Find where the given text appears and provide that cell's center as (X, Y) coordinate. 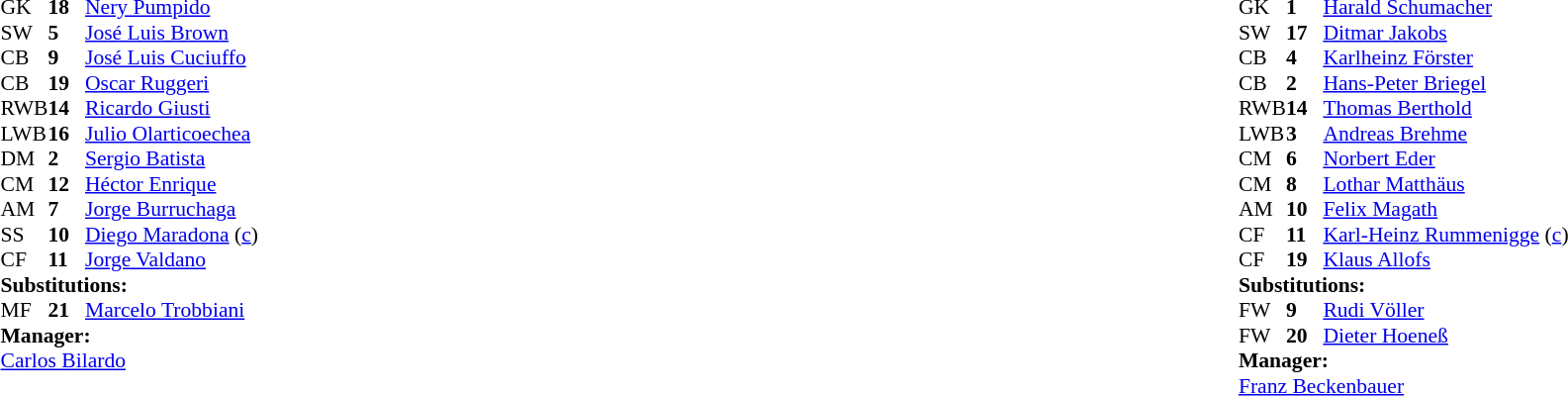
Klaus Allofs (1445, 260)
Ditmar Jakobs (1445, 33)
Carlos Bilardo (129, 361)
Norbert Eder (1445, 159)
Substitutions: (129, 285)
17 (1305, 33)
3 (1305, 134)
Rudi Völler (1445, 310)
José Luis Cuciuffo (172, 58)
Dieter Hoeneß (1445, 336)
Manager: (129, 336)
21 (66, 310)
Andreas Brehme (1445, 134)
Ricardo Giusti (172, 108)
Oscar Ruggeri (172, 83)
5 (66, 33)
7 (66, 209)
Karlheinz Förster (1445, 58)
Sergio Batista (172, 159)
4 (1305, 58)
SS (24, 235)
Lothar Matthäus (1445, 184)
Jorge Burruchaga (172, 209)
12 (66, 184)
DM (24, 159)
8 (1305, 184)
Karl-Heinz Rummenigge (c) (1445, 235)
Felix Magath (1445, 209)
16 (66, 134)
Marcelo Trobbiani (172, 310)
Jorge Valdano (172, 260)
Héctor Enrique (172, 184)
20 (1305, 336)
6 (1305, 159)
MF (24, 310)
Hans-Peter Briegel (1445, 83)
Thomas Berthold (1445, 108)
José Luis Brown (172, 33)
Diego Maradona (c) (172, 235)
Julio Olarticoechea (172, 134)
